Identify which cell holds the provided text, then report its [X, Y] central coordinate. 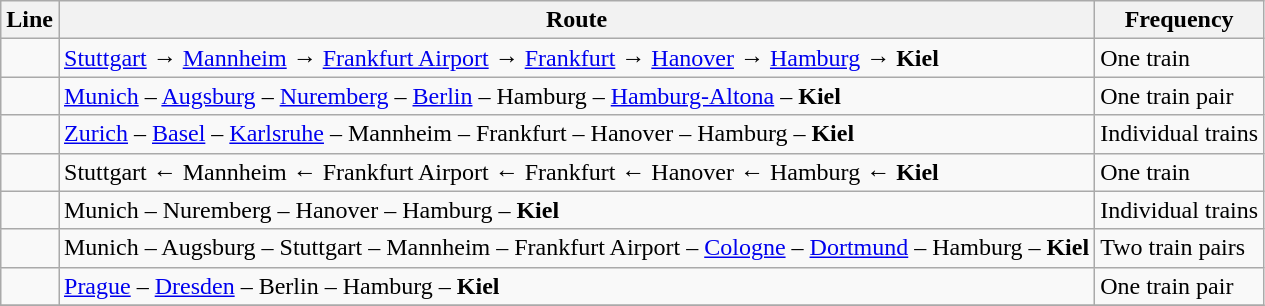
Two train pairs [1180, 248]
Frequency [1180, 20]
Munich – Augsburg – Stuttgart – Mannheim – Frankfurt Airport – Cologne – Dortmund – Hamburg – Kiel [576, 248]
Prague – Dresden – Berlin – Hamburg – Kiel [576, 286]
Line [30, 20]
Zurich – Basel – Karlsruhe – Mannheim – Frankfurt – Hanover – Hamburg – Kiel [576, 134]
Munich – Augsburg – Nuremberg – Berlin – Hamburg – Hamburg-Altona – Kiel [576, 96]
Munich – Nuremberg – Hanover – Hamburg – Kiel [576, 210]
Stuttgart → Mannheim → Frankfurt Airport → Frankfurt → Hanover → Hamburg → Kiel [576, 58]
Stuttgart ← Mannheim ← Frankfurt Airport ← Frankfurt ← Hanover ← Hamburg ← Kiel [576, 172]
Route [576, 20]
